Return the (x, y) coordinate for the center point of the cell that contains the specified text.  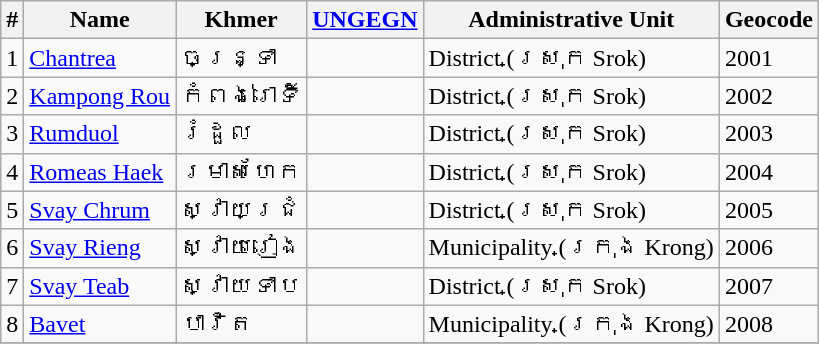
8 (12, 324)
2007 (768, 286)
Name (100, 20)
Khmer (242, 20)
ស្វាយទាប (242, 286)
Geocode (768, 20)
# (12, 20)
1 (12, 58)
2006 (768, 248)
UNGEGN (365, 20)
2001 (768, 58)
បាវិត (242, 324)
Svay Teab (100, 286)
កំពង់រោទិ៍ (242, 96)
Kampong Rou (100, 96)
Bavet (100, 324)
2004 (768, 172)
ស្វាយជ្រំ (242, 210)
2008 (768, 324)
5 (12, 210)
ចន្ទ្រា (242, 58)
រំដួល (242, 134)
Svay Chrum (100, 210)
Chantrea (100, 58)
Administrative Unit (571, 20)
7 (12, 286)
2003 (768, 134)
6 (12, 248)
2002 (768, 96)
រមាសហែក (242, 172)
2005 (768, 210)
Rumduol (100, 134)
ស្វាយរៀង (242, 248)
Romeas Haek (100, 172)
3 (12, 134)
4 (12, 172)
Svay Rieng (100, 248)
2 (12, 96)
